Scan for the cell matching the given text and deliver its (X, Y) coordinate at center. 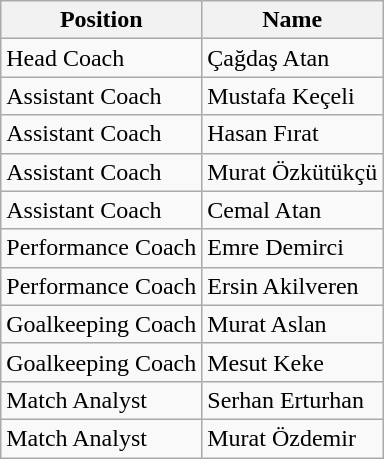
Serhan Erturhan (292, 400)
Çağdaş Atan (292, 58)
Emre Demirci (292, 248)
Position (102, 20)
Mesut Keke (292, 362)
Name (292, 20)
Murat Aslan (292, 324)
Cemal Atan (292, 210)
Mustafa Keçeli (292, 96)
Hasan Fırat (292, 134)
Murat Özkütükçü (292, 172)
Murat Özdemir (292, 438)
Head Coach (102, 58)
Ersin Akilveren (292, 286)
